Return the (X, Y) coordinate for the center point of the cell that contains the specified text.  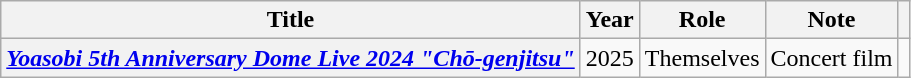
Year (610, 20)
Role (702, 20)
Concert film (832, 58)
Note (832, 20)
Themselves (702, 58)
Yoasobi 5th Anniversary Dome Live 2024 "Chō-genjitsu" (291, 58)
Title (291, 20)
2025 (610, 58)
